Identify which cell holds the provided text, then report its [X, Y] central coordinate. 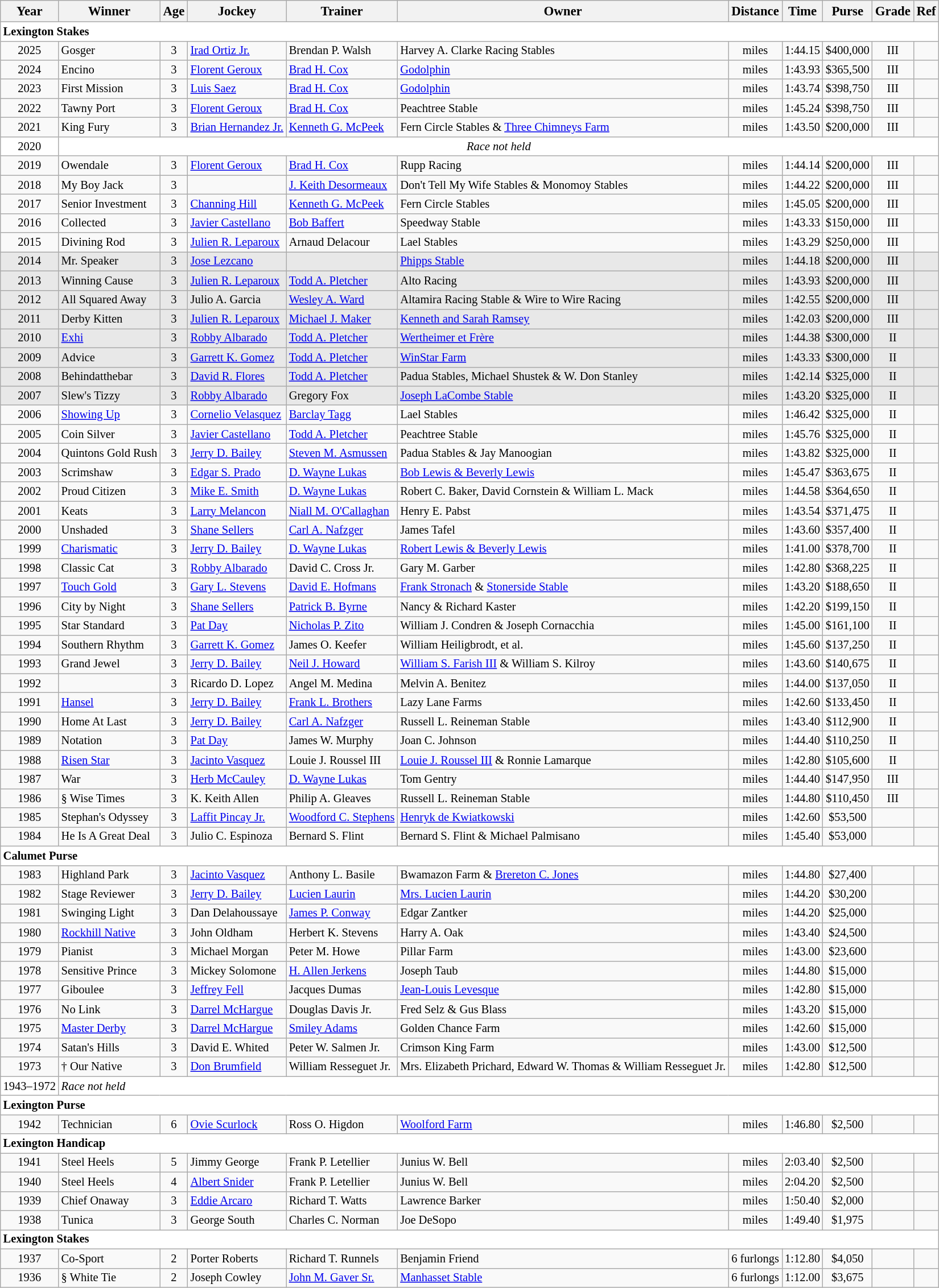
My Boy Jack [109, 185]
Ross O. Higdon [341, 1125]
Showing Up [109, 415]
2005 [30, 434]
Brendan P. Walsh [341, 51]
George South [237, 1220]
Anthony L. Basile [341, 875]
$53,000 [848, 837]
J. Keith Desormeaux [341, 185]
Chief Onaway [109, 1201]
Ref [926, 11]
Behindatthebar [109, 377]
William Resseguet Jr. [341, 1067]
David E. Hofmans [341, 588]
1:42.03 [802, 319]
1990 [30, 722]
Proud Citizen [109, 492]
Alto Racing [563, 281]
King Fury [109, 127]
Age [174, 11]
Owner [563, 11]
Douglas Davis Jr. [341, 1009]
$150,000 [848, 224]
2014 [30, 262]
$357,400 [848, 530]
$378,700 [848, 550]
Peter W. Salmen Jr. [341, 1048]
$2,000 [848, 1201]
$365,500 [848, 70]
Trainer [341, 11]
1943–1972 [30, 1086]
Henry E. Pabst [563, 511]
Owendale [109, 166]
1:44.38 [802, 338]
Jeffrey Fell [237, 990]
Jimmy George [237, 1163]
1988 [30, 760]
2022 [30, 108]
2023 [30, 89]
1936 [30, 1278]
Robert Lewis & Beverly Lewis [563, 550]
Bob Lewis & Beverly Lewis [563, 473]
Gary M. Garber [563, 568]
Tunica [109, 1220]
1991 [30, 703]
2017 [30, 204]
1980 [30, 933]
Frank Stronach & Stonerside Stable [563, 588]
Joe DeSopo [563, 1220]
Senior Investment [109, 204]
Home At Last [109, 722]
1995 [30, 626]
Grand Jewel [109, 664]
James P. Conway [341, 914]
1:43.50 [802, 127]
Charles C. Norman [341, 1220]
Highland Park [109, 875]
Coin Silver [109, 434]
Tom Gentry [563, 779]
Kenneth and Sarah Ramsey [563, 319]
1977 [30, 990]
1:43.54 [802, 511]
6 [174, 1125]
1978 [30, 971]
1:43.82 [802, 453]
Michael J. Maker [341, 319]
1986 [30, 799]
Mike E. Smith [237, 492]
Gary L. Stevens [237, 588]
Channing Hill [237, 204]
Keats [109, 511]
1:44.22 [802, 185]
1:12.00 [802, 1278]
1984 [30, 837]
1998 [30, 568]
2003 [30, 473]
He Is A Great Deal [109, 837]
1:44.15 [802, 51]
Calumet Purse [470, 856]
Phipps Stable [563, 262]
1942 [30, 1125]
Julio A. Garcia [237, 300]
Scrimshaw [109, 473]
2018 [30, 185]
$371,475 [848, 511]
Benjamin Friend [563, 1259]
1:50.40 [802, 1201]
Laffit Pincay Jr. [237, 818]
Harry A. Oak [563, 933]
Louie J. Roussel III & Ronnie Lamarque [563, 760]
Collected [109, 224]
Irad Ortiz Jr. [237, 51]
William Heiligbrodt, et al. [563, 645]
Patrick B. Byrne [341, 607]
David E. Whited [237, 1048]
Niall M. O'Callaghan [341, 511]
Co-Sport [109, 1259]
Advice [109, 357]
John Oldham [237, 933]
Time [802, 11]
2007 [30, 396]
Star Standard [109, 626]
Woodford C. Stephens [341, 818]
$250,000 [848, 242]
Fred Selz & Gus Blass [563, 1009]
Stage Reviewer [109, 894]
Dan Delahoussaye [237, 914]
War [109, 779]
Risen Star [109, 760]
WinStar Farm [563, 357]
Philip A. Gleaves [341, 799]
Lucien Laurin [341, 894]
$363,675 [848, 473]
Notation [109, 741]
Southern Rhythm [109, 645]
$140,675 [848, 664]
Charismatic [109, 550]
Sensitive Prince [109, 971]
2009 [30, 357]
H. Allen Jerkens [341, 971]
$368,225 [848, 568]
1989 [30, 741]
Jockey [237, 11]
Wesley A. Ward [341, 300]
1981 [30, 914]
Herb McCauley [237, 779]
Joseph Taub [563, 971]
Tawny Port [109, 108]
2021 [30, 127]
Frank L. Brothers [341, 703]
Swinging Light [109, 914]
4 [174, 1182]
$53,500 [848, 818]
2001 [30, 511]
Porter Roberts [237, 1259]
$105,600 [848, 760]
First Mission [109, 89]
James Tafel [563, 530]
1937 [30, 1259]
$147,950 [848, 779]
2011 [30, 319]
1:41.00 [802, 550]
Hansel [109, 703]
1996 [30, 607]
1:49.40 [802, 1220]
Herbert K. Stevens [341, 933]
1:45.05 [802, 204]
Crimson King Farm [563, 1048]
Albert Snider [237, 1182]
Master Derby [109, 1029]
$137,250 [848, 645]
$161,100 [848, 626]
1994 [30, 645]
$137,050 [848, 683]
Barclay Tagg [341, 415]
2:04.20 [802, 1182]
1:42.14 [802, 377]
2024 [30, 70]
Speedway Stable [563, 224]
§ White Tie [109, 1278]
1:44.58 [802, 492]
Manhasset Stable [563, 1278]
1:12.80 [802, 1259]
Nancy & Richard Kaster [563, 607]
1976 [30, 1009]
Classic Cat [109, 568]
Peter M. Howe [341, 952]
1:44.14 [802, 166]
1987 [30, 779]
1:45.40 [802, 837]
Harvey A. Clarke Racing Stables [563, 51]
2019 [30, 166]
$30,200 [848, 894]
1939 [30, 1201]
Derby Kitten [109, 319]
Angel M. Medina [341, 683]
1975 [30, 1029]
David R. Flores [237, 377]
2015 [30, 242]
Stephan's Odyssey [109, 818]
Pianist [109, 952]
Luis Saez [237, 89]
Arnaud Delacour [341, 242]
2025 [30, 51]
Joseph LaCombe Stable [563, 396]
2006 [30, 415]
Nicholas P. Zito [341, 626]
Year [30, 11]
$1,975 [848, 1220]
Gregory Fox [341, 396]
Don Brumfield [237, 1067]
5 [174, 1163]
2000 [30, 530]
Winning Cause [109, 281]
City by Night [109, 607]
Rockhill Native [109, 933]
1:43.74 [802, 89]
Golden Chance Farm [563, 1029]
1:45.00 [802, 626]
1983 [30, 875]
William S. Farish III & William S. Kilroy [563, 664]
1938 [30, 1220]
No Link [109, 1009]
1:43.29 [802, 242]
Lexington Purse [470, 1105]
Edgar Zantker [563, 914]
Mickey Solomone [237, 971]
James O. Keefer [341, 645]
Bwamazon Farm & Brereton C. Jones [563, 875]
Mr. Speaker [109, 262]
Lazy Lane Farms [563, 703]
2010 [30, 338]
1:45.60 [802, 645]
1:46.80 [802, 1125]
James W. Murphy [341, 741]
Altamira Racing Stable & Wire to Wire Racing [563, 300]
William J. Condren & Joseph Cornacchia [563, 626]
Henryk de Kwiatkowski [563, 818]
Quintons Gold Rush [109, 453]
Ricardo D. Lopez [237, 683]
$188,650 [848, 588]
Brian Hernandez Jr. [237, 127]
1:42.20 [802, 607]
Lawrence Barker [563, 1201]
Gosger [109, 51]
$112,900 [848, 722]
Mrs. Elizabeth Prichard, Edward W. Thomas & William Resseguet Jr. [563, 1067]
$4,050 [848, 1259]
$133,450 [848, 703]
1997 [30, 588]
John M. Gaver Sr. [341, 1278]
Winner [109, 11]
1:46.42 [802, 415]
Smiley Adams [341, 1029]
Jose Lezcano [237, 262]
Bob Baffert [341, 224]
1999 [30, 550]
1940 [30, 1182]
1:44.00 [802, 683]
$3,675 [848, 1278]
2008 [30, 377]
2012 [30, 300]
Richard T. Watts [341, 1201]
1:42.55 [802, 300]
Ovie Scurlock [237, 1125]
Touch Gold [109, 588]
Purse [848, 11]
Fern Circle Stables [563, 204]
Joseph Cowley [237, 1278]
Don't Tell My Wife Stables & Monomoy Stables [563, 185]
Joan C. Johnson [563, 741]
Slew's Tizzy [109, 396]
Jean-Louis Levesque [563, 990]
K. Keith Allen [237, 799]
$364,650 [848, 492]
$23,600 [848, 952]
Woolford Farm [563, 1125]
2:03.40 [802, 1163]
Larry Melancon [237, 511]
Giboulee [109, 990]
1993 [30, 664]
1941 [30, 1163]
Pillar Farm [563, 952]
Jacques Dumas [341, 990]
1974 [30, 1048]
1979 [30, 952]
Divining Rod [109, 242]
Distance [755, 11]
Bernard S. Flint [341, 837]
2002 [30, 492]
Unshaded [109, 530]
Wertheimer et Frère [563, 338]
Rupp Racing [563, 166]
$110,250 [848, 741]
Technician [109, 1125]
1:45.24 [802, 108]
$110,450 [848, 799]
Bernard S. Flint & Michael Palmisano [563, 837]
Richard T. Runnels [341, 1259]
1:44.18 [802, 262]
1973 [30, 1067]
1982 [30, 894]
All Squared Away [109, 300]
Michael Morgan [237, 952]
Louie J. Roussel III [341, 760]
Satan's Hills [109, 1048]
Grade [893, 11]
Mrs. Lucien Laurin [563, 894]
Padua Stables, Michael Shustek & W. Don Stanley [563, 377]
1:45.76 [802, 434]
Lexington Handicap [470, 1143]
Fern Circle Stables & Three Chimneys Farm [563, 127]
Edgar S. Prado [237, 473]
Encino [109, 70]
§ Wise Times [109, 799]
2004 [30, 453]
$25,000 [848, 914]
Neil J. Howard [341, 664]
1985 [30, 818]
Steven M. Asmussen [341, 453]
2020 [30, 147]
$24,500 [848, 933]
2016 [30, 224]
David C. Cross Jr. [341, 568]
1992 [30, 683]
1:45.47 [802, 473]
Eddie Arcaro [237, 1201]
Padua Stables & Jay Manoogian [563, 453]
Exhi [109, 338]
† Our Native [109, 1067]
$199,150 [848, 607]
Melvin A. Benitez [563, 683]
Cornelio Velasquez [237, 415]
$400,000 [848, 51]
$27,400 [848, 875]
2013 [30, 281]
Julio C. Espinoza [237, 837]
Robert C. Baker, David Cornstein & William L. Mack [563, 492]
